Identify which cell holds the provided text, then report its (x, y) central coordinate. 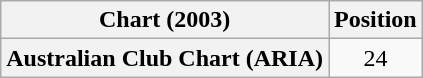
Position (375, 20)
Australian Club Chart (ARIA) (165, 58)
Chart (2003) (165, 20)
24 (375, 58)
